Find where the given text appears and provide that cell's center as (X, Y) coordinate. 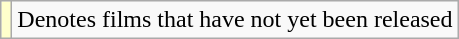
Denotes films that have not yet been released (235, 20)
